Pinpoint the cell where the given text exists, returning its [x, y] midpoint coordinate. 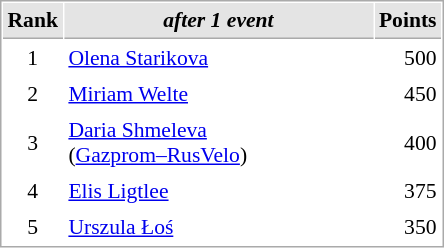
Daria Shmeleva(Gazprom–RusVelo) [218, 142]
3 [32, 142]
Olena Starikova [218, 57]
2 [32, 93]
Rank [32, 21]
after 1 event [218, 21]
450 [408, 93]
350 [408, 227]
Points [408, 21]
400 [408, 142]
Miriam Welte [218, 93]
Elis Ligtlee [218, 191]
4 [32, 191]
Urszula Łoś [218, 227]
1 [32, 57]
500 [408, 57]
5 [32, 227]
375 [408, 191]
